Identify which cell holds the provided text, then report its (x, y) central coordinate. 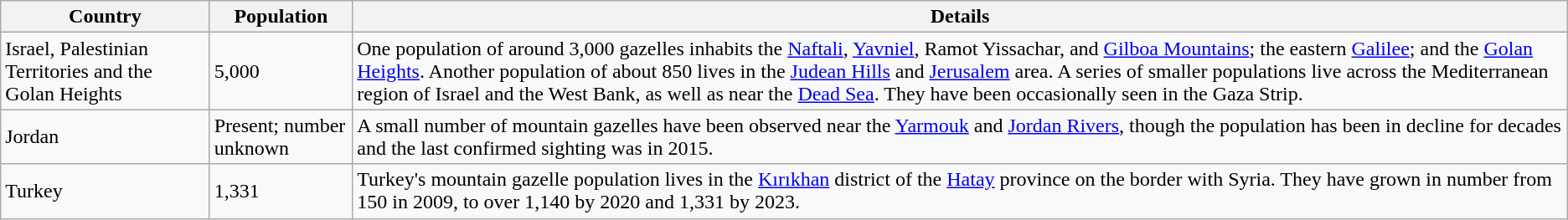
Turkey (106, 191)
Population (281, 17)
5,000 (281, 71)
Israel, Palestinian Territories and the Golan Heights (106, 71)
Details (960, 17)
1,331 (281, 191)
Country (106, 17)
Present; number unknown (281, 137)
Jordan (106, 137)
